Determine the [X, Y] coordinate at the center of the cell enclosing the given text.  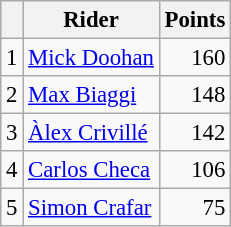
Simon Crafar [92, 208]
Mick Doohan [92, 58]
3 [12, 133]
2 [12, 95]
160 [194, 58]
Carlos Checa [92, 170]
106 [194, 170]
4 [12, 170]
75 [194, 208]
Rider [92, 20]
Àlex Crivillé [92, 133]
148 [194, 95]
Points [194, 20]
142 [194, 133]
1 [12, 58]
5 [12, 208]
Max Biaggi [92, 95]
